Pinpoint the cell where the given text exists, returning its (X, Y) midpoint coordinate. 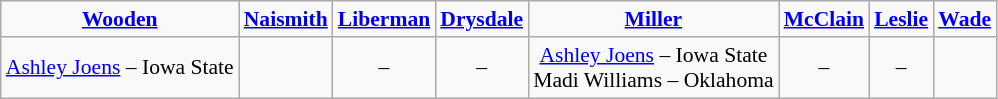
Drysdale (482, 19)
Naismith (286, 19)
Miller (653, 19)
McClain (824, 19)
Liberman (384, 19)
Wooden (120, 19)
Leslie (901, 19)
Ashley Joens – Iowa State (120, 68)
Wade (964, 19)
Ashley Joens – Iowa StateMadi Williams – Oklahoma (653, 68)
